Detect which cell encompasses the target text, then output its (x, y) center coordinate. 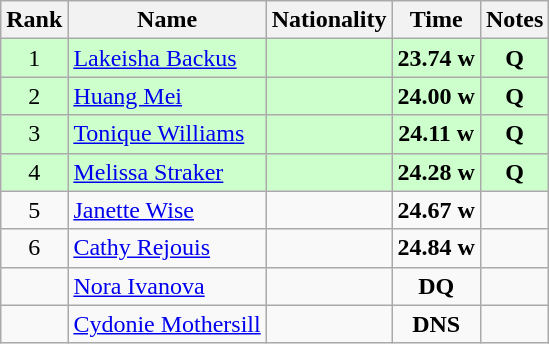
24.67 w (436, 210)
Huang Mei (167, 96)
24.11 w (436, 134)
Name (167, 20)
Cydonie Mothersill (167, 324)
DQ (436, 286)
23.74 w (436, 58)
Melissa Straker (167, 172)
Notes (514, 20)
Tonique Williams (167, 134)
6 (34, 248)
5 (34, 210)
Rank (34, 20)
24.28 w (436, 172)
24.00 w (436, 96)
3 (34, 134)
Janette Wise (167, 210)
Time (436, 20)
Lakeisha Backus (167, 58)
2 (34, 96)
Nora Ivanova (167, 286)
Nationality (329, 20)
1 (34, 58)
Cathy Rejouis (167, 248)
DNS (436, 324)
24.84 w (436, 248)
4 (34, 172)
